Locate the cell with the specified text and output its [x, y] center coordinate. 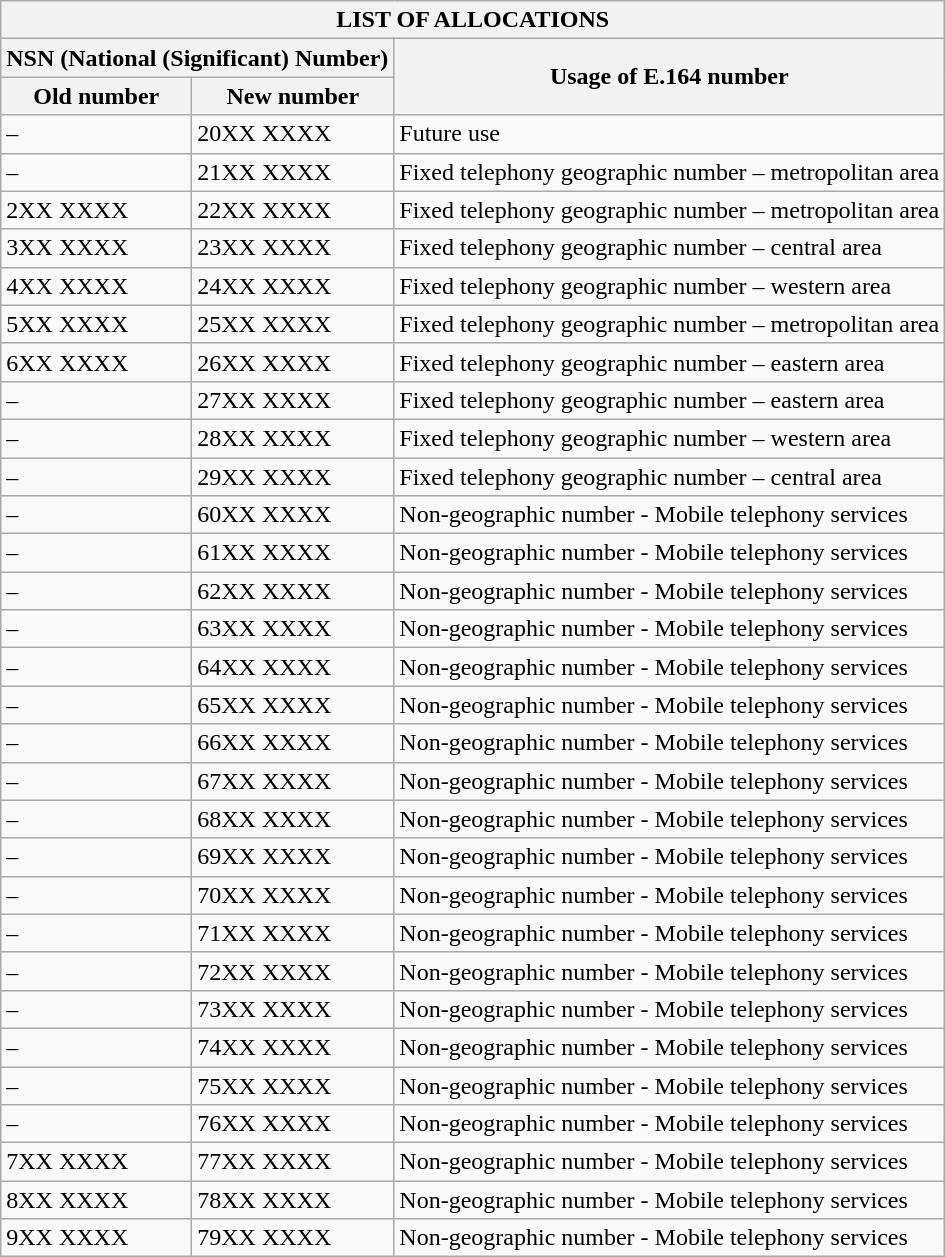
78XX XXXX [293, 1200]
3XX XXXX [96, 248]
22XX XXXX [293, 210]
7XX XXXX [96, 1162]
9XX XXXX [96, 1238]
28XX XXXX [293, 438]
Old number [96, 96]
79XX XXXX [293, 1238]
NSN (National (Significant) Number) [198, 58]
75XX XXXX [293, 1085]
63XX XXXX [293, 629]
69XX XXXX [293, 857]
20XX XXXX [293, 134]
5XX XXXX [96, 324]
66XX XXXX [293, 743]
77XX XXXX [293, 1162]
76XX XXXX [293, 1124]
73XX XXXX [293, 1009]
24XX XXXX [293, 286]
26XX XXXX [293, 362]
74XX XXXX [293, 1047]
LIST OF ALLOCATIONS [473, 20]
Usage of E.164 number [670, 77]
2XX XXXX [96, 210]
65XX XXXX [293, 705]
21XX XXXX [293, 172]
64XX XXXX [293, 667]
29XX XXXX [293, 477]
Future use [670, 134]
4XX XXXX [96, 286]
68XX XXXX [293, 819]
71XX XXXX [293, 933]
61XX XXXX [293, 553]
27XX XXXX [293, 400]
72XX XXXX [293, 971]
New number [293, 96]
62XX XXXX [293, 591]
8XX XXXX [96, 1200]
23XX XXXX [293, 248]
67XX XXXX [293, 781]
70XX XXXX [293, 895]
60XX XXXX [293, 515]
25XX XXXX [293, 324]
6XX XXXX [96, 362]
